Extract the [X, Y] coordinate from the center of the cell holding the provided text.  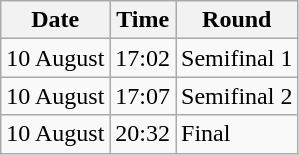
Date [56, 20]
20:32 [143, 134]
Final [237, 134]
17:02 [143, 58]
Time [143, 20]
17:07 [143, 96]
Round [237, 20]
Semifinal 2 [237, 96]
Semifinal 1 [237, 58]
